Return the (x, y) coordinate for the center point of the cell that contains the specified text.  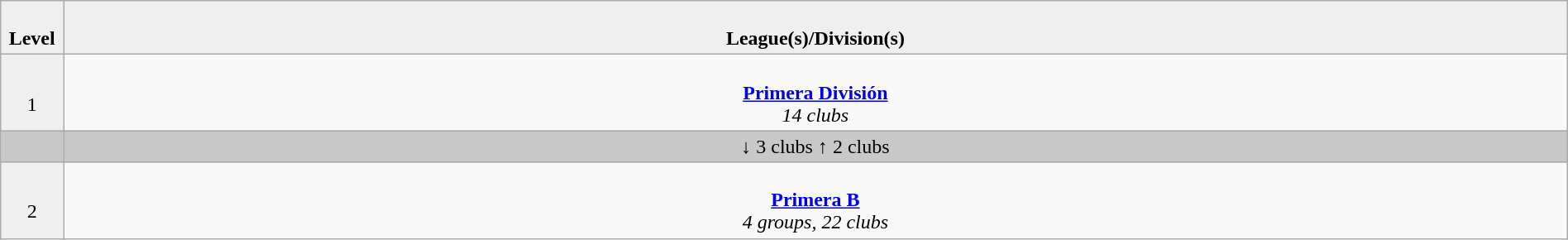
1 (32, 93)
Primera B 4 groups, 22 clubs (815, 200)
League(s)/Division(s) (815, 28)
↓ 3 clubs ↑ 2 clubs (815, 146)
Primera División 14 clubs (815, 93)
Level (32, 28)
2 (32, 200)
